Pinpoint the cell where the given text exists, returning its [x, y] midpoint coordinate. 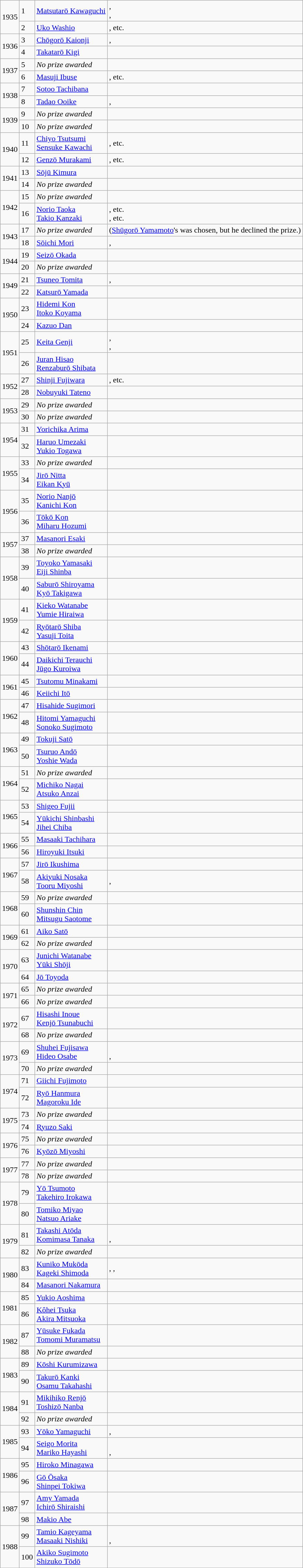
1954 [10, 440]
73 [27, 1114]
95 [27, 1465]
Shōtarō Ikenami [71, 647]
28 [27, 392]
Masaaki Tachihara [71, 839]
Masuji Ibuse [71, 77]
75 [27, 1139]
51 [27, 773]
40 [27, 588]
58 [27, 881]
31 [27, 429]
62 [27, 944]
1935 [10, 17]
7 [27, 89]
1944 [10, 261]
Tadao Ooike [71, 102]
1982 [10, 1342]
83 [27, 1268]
50 [27, 756]
12 [27, 160]
Tamio KageyamaMasaaki Nishiki [71, 1536]
9 [27, 114]
70 [27, 1068]
64 [27, 977]
Yūsuke FukadaTomomi Muramatsu [71, 1335]
61 [27, 931]
10 [27, 126]
5 [27, 65]
20 [27, 267]
Kyōzō Miyoshi [71, 1151]
Gō ŌsakaShinpei Tokiwa [71, 1482]
80 [27, 1214]
Tōkō KonMiharu Hozumi [71, 522]
Norio TaokaTakio Kanzaki [71, 213]
1980 [10, 1275]
85 [27, 1297]
76 [27, 1151]
92 [27, 1419]
Haruo UmezakiYukio Togawa [71, 446]
66 [27, 1002]
42 [27, 631]
Kieko WatanabeYumie Hiraiwa [71, 610]
30 [27, 417]
Seigo MoritaMariko Hayashi [71, 1448]
Yūkichi ShinbashiJihei Chiba [71, 823]
Seizō Okada [71, 255]
1950 [10, 315]
Chōgorō Kaionji [71, 40]
19 [27, 255]
56 [27, 852]
Juran HisaoRenzaburō Shibata [71, 363]
8 [27, 102]
34 [27, 479]
97 [27, 1502]
Ryōtarō ShibaYasuji Toita [71, 631]
(Shūgorō Yamamoto's was chosen, but he declined the prize.) [205, 230]
57 [27, 864]
43 [27, 647]
60 [27, 914]
24 [27, 325]
Matsutarō Kawaguchi [71, 11]
Tsutomu Minakami [71, 681]
Ryuzo Saki [71, 1127]
1958 [10, 578]
63 [27, 960]
1967 [10, 874]
1976 [10, 1145]
Takashi AtōdaKomimasa Tanaka [71, 1235]
1941 [10, 178]
Tsuneo Tomita [71, 280]
Akiko SugimotoShizuko Tōdō [71, 1557]
1964 [10, 783]
1953 [10, 411]
Norio NanjōKanichi Kon [71, 501]
52 [27, 790]
Tomiko MiyaoNatsuo Ariake [71, 1214]
74 [27, 1127]
55 [27, 839]
44 [27, 664]
39 [27, 568]
1969 [10, 937]
48 [27, 723]
1939 [10, 120]
Yō TsumotoTakehiro Irokawa [71, 1193]
1955 [10, 474]
69 [27, 1052]
Takurō KankiOsamu Takahashi [71, 1381]
1962 [10, 716]
Keita Genji [71, 342]
47 [27, 706]
Jirō NittaEikan Kyū [71, 479]
Yukio Aoshima [71, 1297]
1951 [10, 353]
1986 [10, 1475]
71 [27, 1081]
1961 [10, 687]
Toyoko YamasakiEiji Shinba [71, 568]
1959 [10, 620]
65 [27, 989]
Sōichi Mori [71, 243]
Hidemi KonItoko Koyama [71, 309]
94 [27, 1448]
Kuniko MukōdaKageki Shimoda [71, 1268]
1960 [10, 658]
1968 [10, 908]
1956 [10, 511]
1966 [10, 846]
Aiko Satō [71, 931]
Michiko NagaiAtsuko Anzai [71, 790]
Junichi WatanabeYūki Shōji [71, 960]
Kazuo Dan [71, 325]
1974 [10, 1091]
1965 [10, 817]
2 [27, 28]
99 [27, 1536]
Takatarō Kigi [71, 52]
11 [27, 143]
41 [27, 610]
Shigeo Fujii [71, 806]
Tsuruo AndōYoshie Wada [71, 756]
33 [27, 463]
Sotoo Tachibana [71, 89]
1970 [10, 967]
13 [27, 172]
86 [27, 1314]
14 [27, 185]
68 [27, 1035]
54 [27, 823]
46 [27, 694]
Masanori Nakamura [71, 1285]
Chiyo TsutsumiSensuke Kawachi [71, 143]
1942 [10, 208]
, etc., etc. [205, 213]
Hisashi InoueKenjō Tsunabuchi [71, 1019]
Makio Abe [71, 1519]
82 [27, 1252]
1972 [10, 1024]
Genzō Murakami [71, 160]
Kōshi Kurumizawa [71, 1364]
53 [27, 806]
1943 [10, 236]
96 [27, 1482]
32 [27, 446]
1 [27, 11]
29 [27, 404]
1975 [10, 1120]
16 [27, 213]
88 [27, 1352]
84 [27, 1285]
Amy YamadaIchirō Shiraishi [71, 1502]
100 [27, 1557]
79 [27, 1193]
Hiroyuki Itsuki [71, 852]
Daikichi TerauchiJūgo Kuroiwa [71, 664]
38 [27, 551]
15 [27, 197]
Shunshin ChinMitsugu Saotome [71, 914]
Ryō HanmuraMagoroku Ide [71, 1098]
Tokuji Satō [71, 739]
1949 [10, 286]
26 [27, 363]
1981 [10, 1308]
67 [27, 1019]
Hitomi YamaguchiSonoko Sugimoto [71, 723]
98 [27, 1519]
Shinji Fujiwara [71, 380]
18 [27, 243]
Uko Washio [71, 28]
Saburō ShiroyamaKyō Takigawa [71, 588]
4 [27, 52]
37 [27, 538]
1988 [10, 1547]
77 [27, 1164]
45 [27, 681]
49 [27, 739]
Mikihiko RenjōToshizō Nanba [71, 1402]
Akiyuki NosakaTooru Miyoshi [71, 881]
35 [27, 501]
36 [27, 522]
1979 [10, 1241]
25 [27, 342]
72 [27, 1098]
1971 [10, 995]
1973 [10, 1058]
81 [27, 1235]
1936 [10, 46]
, , [205, 1268]
90 [27, 1381]
1940 [10, 149]
Hisahide Sugimori [71, 706]
Giichi Fujimoto [71, 1081]
21 [27, 280]
Keiichi Itō [71, 694]
1985 [10, 1442]
93 [27, 1431]
1978 [10, 1203]
6 [27, 77]
1987 [10, 1509]
Yōko Yamaguchi [71, 1431]
1983 [10, 1375]
1957 [10, 545]
1977 [10, 1170]
Jirō Ikushima [71, 864]
91 [27, 1402]
1952 [10, 386]
1984 [10, 1408]
Kôhei TsukaAkira Mitsuoka [71, 1314]
23 [27, 309]
78 [27, 1176]
Nobuyuki Tateno [71, 392]
Katsurō Yamada [71, 292]
Shuhei FujisawaHideo Osabe [71, 1052]
17 [27, 230]
1938 [10, 95]
87 [27, 1335]
1963 [10, 750]
27 [27, 380]
1937 [10, 71]
Hiroko Minagawa [71, 1465]
Jō Toyoda [71, 977]
Yorichika Arima [71, 429]
Masanori Esaki [71, 538]
Sōjū Kimura [71, 172]
89 [27, 1364]
59 [27, 898]
3 [27, 40]
22 [27, 292]
